Locate the cell with the specified text and output its (X, Y) center coordinate. 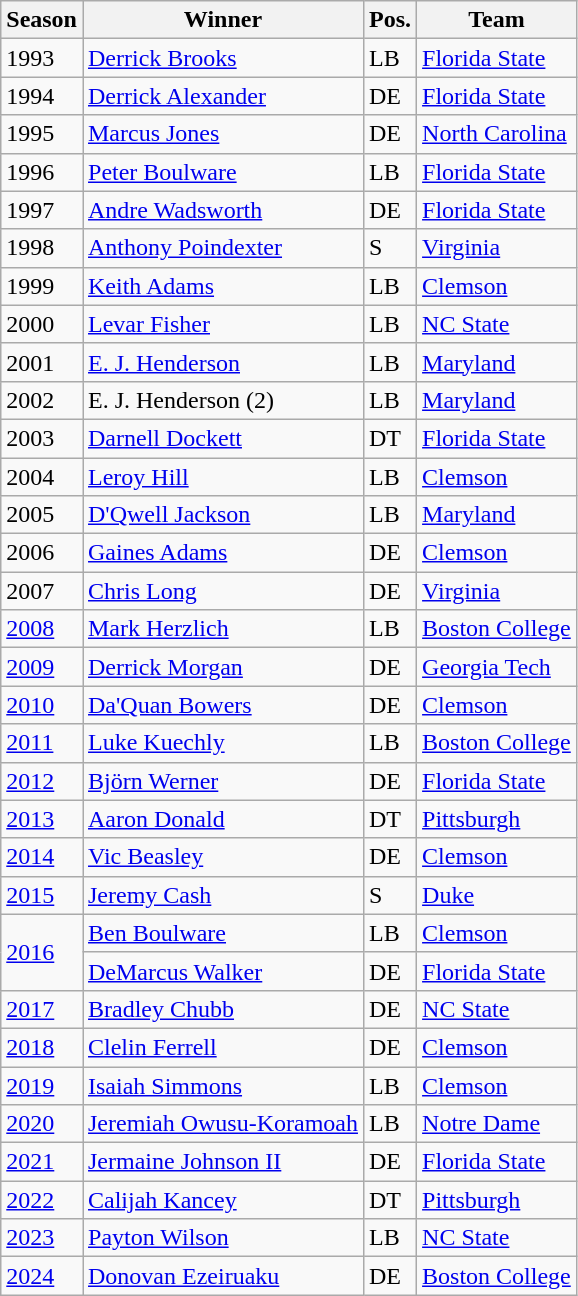
2007 (42, 591)
Da'Quan Bowers (222, 705)
2013 (42, 819)
2011 (42, 743)
D'Qwell Jackson (222, 515)
Winner (222, 20)
2024 (42, 1276)
Notre Dame (497, 1124)
Derrick Brooks (222, 58)
DeMarcus Walker (222, 971)
2008 (42, 629)
Payton Wilson (222, 1238)
Andre Wadsworth (222, 210)
2020 (42, 1124)
Gaines Adams (222, 553)
2017 (42, 1009)
Marcus Jones (222, 134)
2009 (42, 667)
Jeremiah Owusu-Koramoah (222, 1124)
Derrick Morgan (222, 667)
2001 (42, 362)
Derrick Alexander (222, 96)
Leroy Hill (222, 477)
Luke Kuechly (222, 743)
Bradley Chubb (222, 1009)
2005 (42, 515)
Keith Adams (222, 286)
2023 (42, 1238)
1999 (42, 286)
Season (42, 20)
2014 (42, 857)
2004 (42, 477)
Anthony Poindexter (222, 248)
Calijah Kancey (222, 1200)
Vic Beasley (222, 857)
E. J. Henderson (2) (222, 400)
Chris Long (222, 591)
1998 (42, 248)
E. J. Henderson (222, 362)
2022 (42, 1200)
1995 (42, 134)
2006 (42, 553)
2002 (42, 400)
Björn Werner (222, 781)
2003 (42, 438)
2010 (42, 705)
Jermaine Johnson II (222, 1162)
2016 (42, 952)
Pos. (390, 20)
Aaron Donald (222, 819)
Peter Boulware (222, 172)
North Carolina (497, 134)
2012 (42, 781)
Clelin Ferrell (222, 1047)
1993 (42, 58)
Team (497, 20)
Ben Boulware (222, 933)
2000 (42, 324)
Donovan Ezeiruaku (222, 1276)
2021 (42, 1162)
1996 (42, 172)
2019 (42, 1085)
Georgia Tech (497, 667)
Jeremy Cash (222, 895)
Mark Herzlich (222, 629)
Darnell Dockett (222, 438)
2018 (42, 1047)
Levar Fisher (222, 324)
Duke (497, 895)
Isaiah Simmons (222, 1085)
1994 (42, 96)
1997 (42, 210)
2015 (42, 895)
